From the cell containing the given text, extract its center point as [X, Y] coordinate. 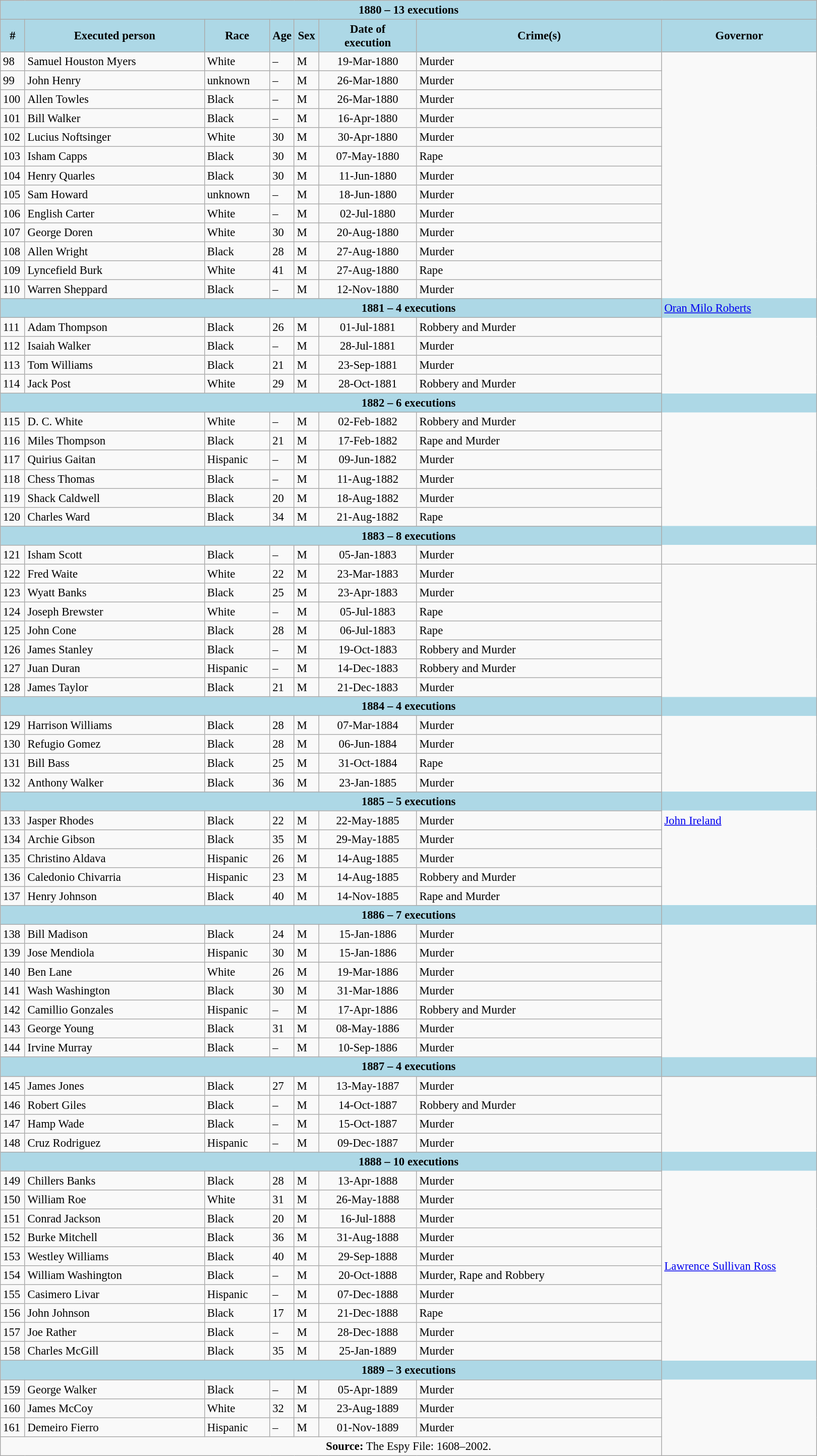
Miles Thompson [114, 441]
106 [13, 213]
151 [13, 1218]
19-Mar-1880 [368, 62]
153 [13, 1257]
137 [13, 896]
George Doren [114, 232]
John Ireland [739, 820]
14-Nov-1885 [368, 896]
140 [13, 972]
21-Dec-1888 [368, 1313]
Lucius Noftsinger [114, 138]
98 [13, 62]
Bill Madison [114, 934]
23 [282, 877]
19-Oct-1883 [368, 650]
109 [13, 270]
103 [13, 156]
Cruz Rodriguez [114, 1143]
Henry Quarles [114, 176]
154 [13, 1275]
Juan Duran [114, 668]
105 [13, 194]
02-Jul-1880 [368, 213]
Harrison Williams [114, 725]
Adam Thompson [114, 327]
133 [13, 820]
32 [282, 1408]
# [13, 36]
107 [13, 232]
Lawrence Sullivan Ross [739, 1266]
09-Jun-1882 [368, 460]
Bill Bass [114, 763]
Quirius Gaitan [114, 460]
15-Oct-1887 [368, 1124]
23-Aug-1889 [368, 1408]
143 [13, 1029]
Fred Waite [114, 574]
142 [13, 1010]
01-Jul-1881 [368, 327]
148 [13, 1143]
113 [13, 365]
122 [13, 574]
1887 – 4 executions [408, 1067]
127 [13, 668]
Race [237, 36]
100 [13, 99]
99 [13, 81]
1886 – 7 executions [408, 915]
1884 – 4 executions [408, 706]
Lyncefield Burk [114, 270]
145 [13, 1086]
23-Jan-1885 [368, 782]
126 [13, 650]
John Johnson [114, 1313]
160 [13, 1408]
10-Sep-1886 [368, 1048]
02-Feb-1882 [368, 422]
149 [13, 1181]
125 [13, 631]
108 [13, 251]
English Carter [114, 213]
115 [13, 422]
116 [13, 441]
14-Oct-1887 [368, 1105]
24 [282, 934]
Henry Johnson [114, 896]
141 [13, 991]
James Taylor [114, 688]
Jasper Rhodes [114, 820]
Isaiah Walker [114, 346]
07-May-1880 [368, 156]
41 [282, 270]
156 [13, 1313]
155 [13, 1295]
11-Jun-1880 [368, 176]
05-Jan-1883 [368, 555]
Conrad Jackson [114, 1218]
1885 – 5 executions [408, 801]
130 [13, 744]
14-Dec-1883 [368, 668]
34 [282, 517]
Joseph Brewster [114, 611]
23-Sep-1881 [368, 365]
131 [13, 763]
Casimero Livar [114, 1295]
01-Nov-1889 [368, 1427]
Isham Scott [114, 555]
22-May-1885 [368, 820]
13-May-1887 [368, 1086]
123 [13, 593]
144 [13, 1048]
25-Jan-1889 [368, 1352]
29-Sep-1888 [368, 1257]
28-Oct-1881 [368, 384]
Christino Aldava [114, 858]
101 [13, 119]
Oran Milo Roberts [739, 308]
17 [282, 1313]
150 [13, 1200]
147 [13, 1124]
28-Dec-1888 [368, 1332]
17-Feb-1882 [368, 441]
Allen Towles [114, 99]
Crime(s) [539, 36]
30-Apr-1880 [368, 138]
James Jones [114, 1086]
104 [13, 176]
Camillio Gonzales [114, 1010]
112 [13, 346]
William Washington [114, 1275]
Chillers Banks [114, 1181]
11-Aug-1882 [368, 479]
159 [13, 1389]
18-Aug-1882 [368, 498]
Warren Sheppard [114, 289]
27 [282, 1086]
135 [13, 858]
Isham Capps [114, 156]
139 [13, 953]
26-May-1888 [368, 1200]
Source: The Espy File: 1608–2002. [408, 1446]
Governor [739, 36]
Bill Walker [114, 119]
17-Apr-1886 [368, 1010]
08-May-1886 [368, 1029]
161 [13, 1427]
Jose Mendiola [114, 953]
16-Jul-1888 [368, 1218]
13-Apr-1888 [368, 1181]
114 [13, 384]
111 [13, 327]
21-Aug-1882 [368, 517]
William Roe [114, 1200]
Westley Williams [114, 1257]
Charles McGill [114, 1352]
06-Jul-1883 [368, 631]
07-Dec-1888 [368, 1295]
120 [13, 517]
16-Apr-1880 [368, 119]
110 [13, 289]
157 [13, 1332]
29-May-1885 [368, 839]
12-Nov-1880 [368, 289]
18-Jun-1880 [368, 194]
Sex [307, 36]
John Cone [114, 631]
129 [13, 725]
Charles Ward [114, 517]
Refugio Gomez [114, 744]
119 [13, 498]
John Henry [114, 81]
Burke Mitchell [114, 1238]
1880 – 13 executions [408, 10]
James McCoy [114, 1408]
Samuel Houston Myers [114, 62]
05-Jul-1883 [368, 611]
Chess Thomas [114, 479]
19-Mar-1886 [368, 972]
136 [13, 877]
102 [13, 138]
Caledonio Chivarria [114, 877]
118 [13, 479]
Age [282, 36]
23-Apr-1883 [368, 593]
Archie Gibson [114, 839]
Shack Caldwell [114, 498]
Anthony Walker [114, 782]
31-Aug-1888 [368, 1238]
Executed person [114, 36]
28-Jul-1881 [368, 346]
Irvine Murray [114, 1048]
121 [13, 555]
Jack Post [114, 384]
134 [13, 839]
20-Oct-1888 [368, 1275]
1882 – 6 executions [408, 403]
George Walker [114, 1389]
D. C. White [114, 422]
29 [282, 384]
09-Dec-1887 [368, 1143]
158 [13, 1352]
Wyatt Banks [114, 593]
1889 – 3 executions [408, 1370]
Joe Rather [114, 1332]
20-Aug-1880 [368, 232]
Demeiro Fierro [114, 1427]
Ben Lane [114, 972]
23-Mar-1883 [368, 574]
138 [13, 934]
31-Oct-1884 [368, 763]
31-Mar-1886 [368, 991]
128 [13, 688]
1881 – 4 executions [408, 308]
Hamp Wade [114, 1124]
James Stanley [114, 650]
Sam Howard [114, 194]
Allen Wright [114, 251]
Tom Williams [114, 365]
Date of execution [368, 36]
Wash Washington [114, 991]
117 [13, 460]
07-Mar-1884 [368, 725]
132 [13, 782]
1883 – 8 executions [408, 536]
Robert Giles [114, 1105]
05-Apr-1889 [368, 1389]
21-Dec-1883 [368, 688]
Murder, Rape and Robbery [539, 1275]
1888 – 10 executions [408, 1162]
146 [13, 1105]
06-Jun-1884 [368, 744]
152 [13, 1238]
124 [13, 611]
George Young [114, 1029]
